For the text-containing cell, return its midpoint in [x, y] coordinate format. 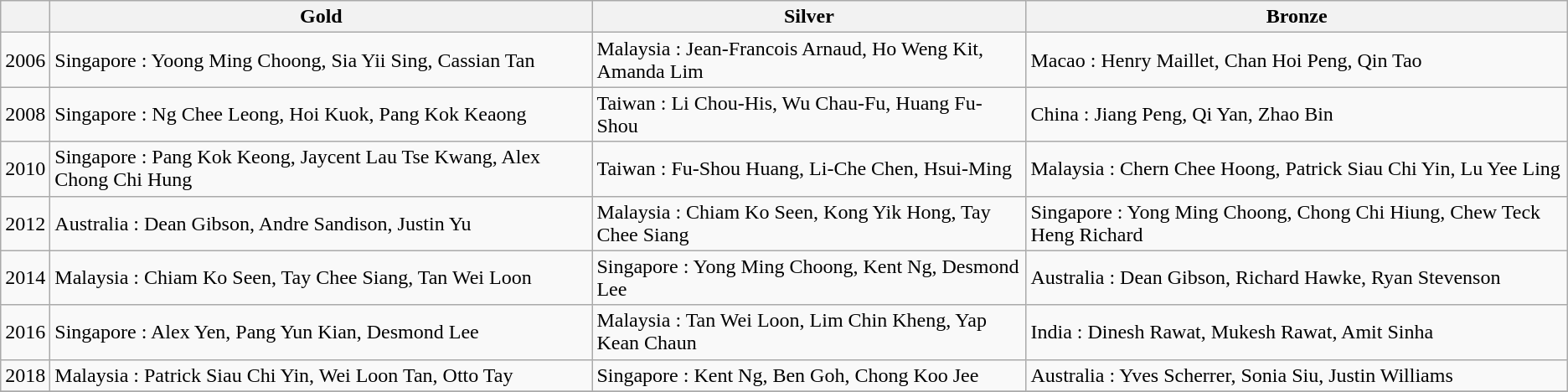
Australia : Dean Gibson, Andre Sandison, Justin Yu [322, 223]
Gold [322, 17]
Malaysia : Jean-Francois Arnaud, Ho Weng Kit, Amanda Lim [809, 60]
2010 [25, 169]
Silver [809, 17]
2008 [25, 114]
Australia : Dean Gibson, Richard Hawke, Ryan Stevenson [1297, 278]
2018 [25, 375]
Singapore : Ng Chee Leong, Hoi Kuok, Pang Kok Keaong [322, 114]
Singapore : Yong Ming Choong, Chong Chi Hiung, Chew Teck Heng Richard [1297, 223]
Singapore : Kent Ng, Ben Goh, Chong Koo Jee [809, 375]
Macao : Henry Maillet, Chan Hoi Peng, Qin Tao [1297, 60]
2014 [25, 278]
Malaysia : Chiam Ko Seen, Kong Yik Hong, Tay Chee Siang [809, 223]
2012 [25, 223]
Taiwan : Li Chou-His, Wu Chau-Fu, Huang Fu-Shou [809, 114]
Malaysia : Patrick Siau Chi Yin, Wei Loon Tan, Otto Tay [322, 375]
2006 [25, 60]
Malaysia : Chiam Ko Seen, Tay Chee Siang, Tan Wei Loon [322, 278]
Singapore : Yoong Ming Choong, Sia Yii Sing, Cassian Tan [322, 60]
India : Dinesh Rawat, Mukesh Rawat, Amit Sinha [1297, 332]
Malaysia : Tan Wei Loon, Lim Chin Kheng, Yap Kean Chaun [809, 332]
Singapore : Pang Kok Keong, Jaycent Lau Tse Kwang, Alex Chong Chi Hung [322, 169]
Taiwan : Fu-Shou Huang, Li-Che Chen, Hsui-Ming [809, 169]
China : Jiang Peng, Qi Yan, Zhao Bin [1297, 114]
2016 [25, 332]
Singapore : Alex Yen, Pang Yun Kian, Desmond Lee [322, 332]
Malaysia : Chern Chee Hoong, Patrick Siau Chi Yin, Lu Yee Ling [1297, 169]
Bronze [1297, 17]
Singapore : Yong Ming Choong, Kent Ng, Desmond Lee [809, 278]
Australia : Yves Scherrer, Sonia Siu, Justin Williams [1297, 375]
